From the cell containing the given text, extract its center point as (x, y) coordinate. 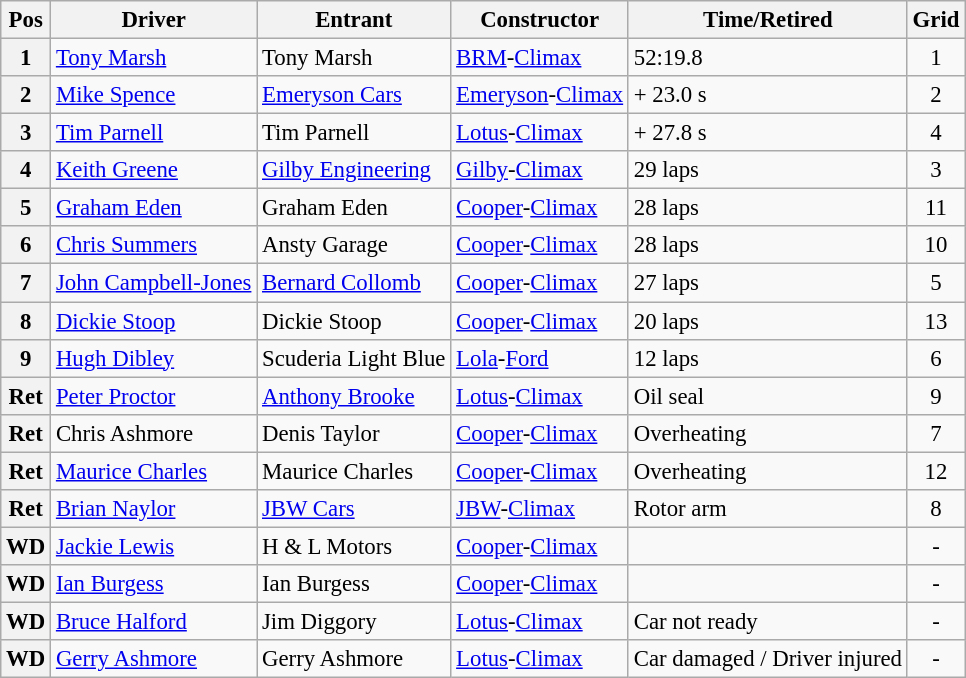
+ 23.0 s (768, 95)
Anthony Brooke (354, 396)
Oil seal (768, 396)
JBW-Climax (540, 509)
Denis Taylor (354, 433)
11 (936, 208)
Chris Summers (154, 245)
Grid (936, 20)
12 (936, 471)
Jim Diggory (354, 621)
Jackie Lewis (154, 546)
+ 27.8 s (768, 133)
29 laps (768, 170)
Brian Naylor (154, 509)
Scuderia Light Blue (354, 358)
JBW Cars (354, 509)
John Campbell-Jones (154, 283)
Peter Proctor (154, 396)
10 (936, 245)
Mike Spence (154, 95)
Lola-Ford (540, 358)
BRM-Climax (540, 58)
Car damaged / Driver injured (768, 659)
Keith Greene (154, 170)
20 laps (768, 321)
Entrant (354, 20)
27 laps (768, 283)
Gilby Engineering (354, 170)
Emeryson Cars (354, 95)
H & L Motors (354, 546)
Gilby-Climax (540, 170)
12 laps (768, 358)
Time/Retired (768, 20)
Hugh Dibley (154, 358)
Driver (154, 20)
Ansty Garage (354, 245)
Constructor (540, 20)
Bruce Halford (154, 621)
Pos (26, 20)
Rotor arm (768, 509)
52:19.8 (768, 58)
Chris Ashmore (154, 433)
13 (936, 321)
Bernard Collomb (354, 283)
Car not ready (768, 621)
Emeryson-Climax (540, 95)
